Scan for the cell matching the given text and deliver its (x, y) coordinate at center. 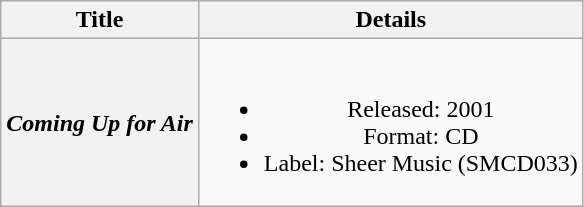
Title (100, 20)
Released: 2001Format: CDLabel: Sheer Music (SMCD033) (390, 122)
Coming Up for Air (100, 122)
Details (390, 20)
